For the text-containing cell, return its midpoint in [x, y] coordinate format. 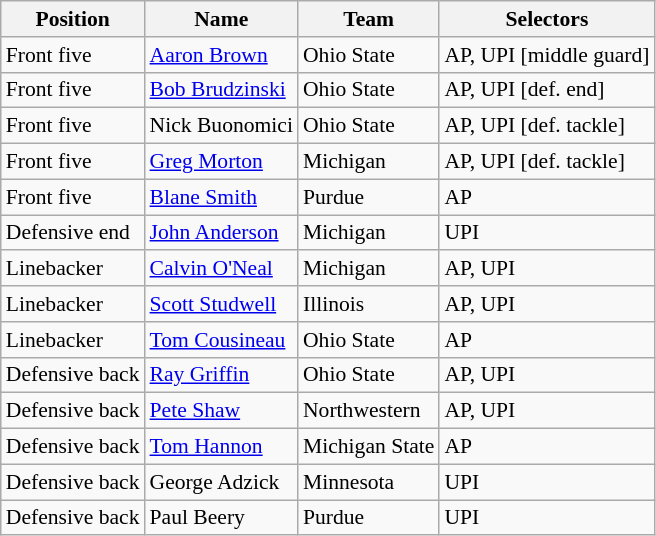
Greg Morton [222, 162]
AP, UPI [middle guard] [546, 55]
John Anderson [222, 233]
George Adzick [222, 482]
Tom Hannon [222, 447]
Paul Beery [222, 518]
Minnesota [368, 482]
Ray Griffin [222, 375]
Selectors [546, 19]
Position [73, 19]
Michigan State [368, 447]
Illinois [368, 304]
Team [368, 19]
AP, UPI [def. end] [546, 90]
Tom Cousineau [222, 340]
Blane Smith [222, 197]
Nick Buonomici [222, 126]
Scott Studwell [222, 304]
Aaron Brown [222, 55]
Name [222, 19]
Calvin O'Neal [222, 269]
Defensive end [73, 233]
Pete Shaw [222, 411]
Bob Brudzinski [222, 90]
Northwestern [368, 411]
